From the cell containing the given text, extract its center point as (x, y) coordinate. 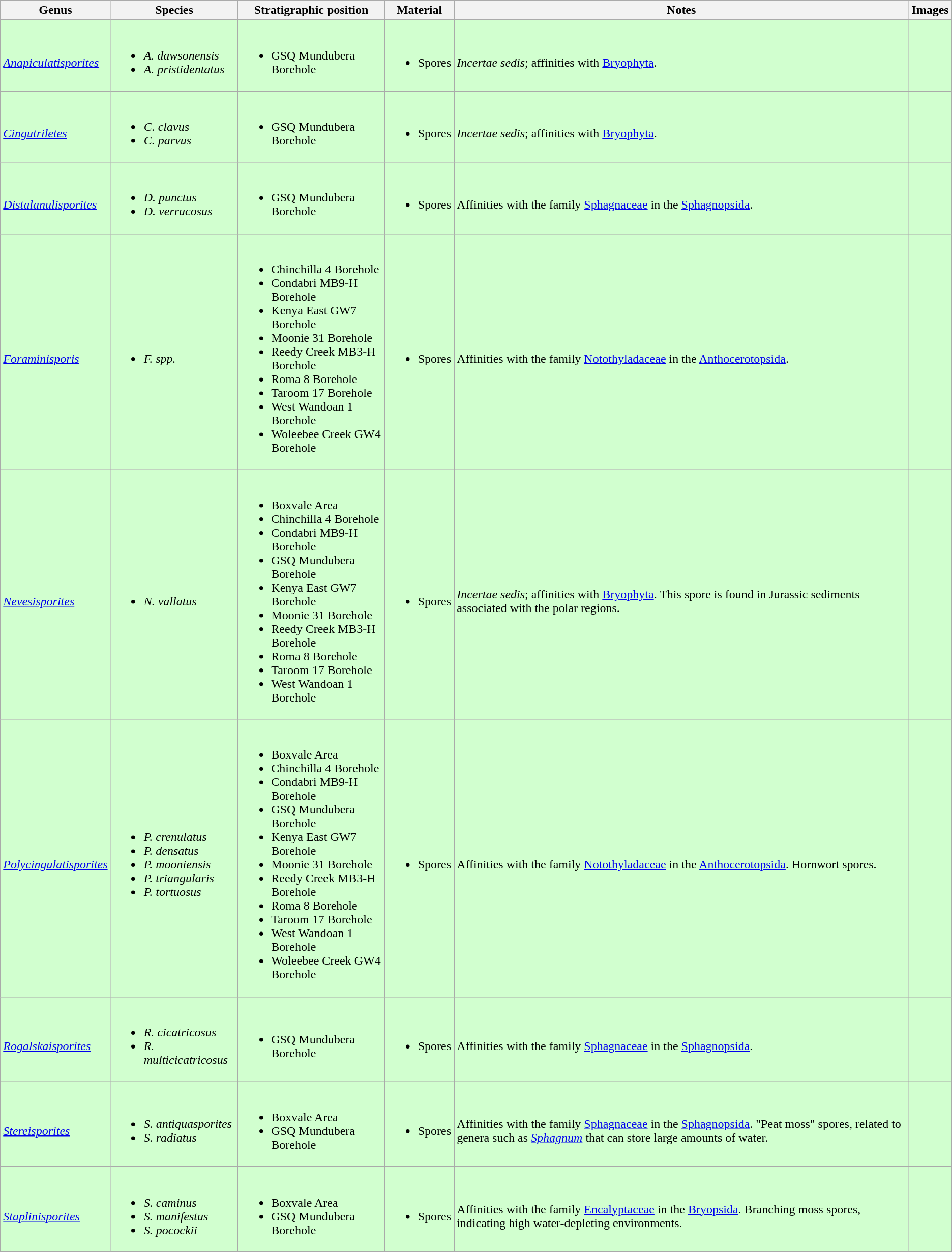
Nevesisporites (55, 594)
C. clavusC. parvus (174, 127)
Affinities with the family Notothyladaceae in the Anthocerotopsida. (681, 352)
Anapiculatisporites (55, 55)
R. cicatricosusR. multicicatricosus (174, 1039)
S. antiquasporitesS. radiatus (174, 1124)
P. crenulatusP. densatusP. mooniensisP. triangularisP. tortuosus (174, 858)
S. caminusS. manifestusS. pocockii (174, 1209)
Foraminisporis (55, 352)
Genus (55, 10)
Species (174, 10)
Affinities with the family Notothyladaceae in the Anthocerotopsida. Hornwort spores. (681, 858)
Material (419, 10)
N. vallatus (174, 594)
F. spp. (174, 352)
Images (930, 10)
Rogalskaisporites (55, 1039)
Polycingulatisporites (55, 858)
Notes (681, 10)
Stratigraphic position (311, 10)
Incertae sedis; affinities with Bryophyta. This spore is found in Jurassic sediments associated with the polar regions. (681, 594)
Stereisporites (55, 1124)
Staplinisporites (55, 1209)
Distalanulisporites (55, 198)
Cingutriletes (55, 127)
D. punctusD. verrucosus (174, 198)
Affinities with the family Encalyptaceae in the Bryopsida. Branching moss spores, indicating high water-depleting environments. (681, 1209)
A. dawsonensisA. pristidentatus (174, 55)
